Return the (x, y) coordinate for the center point of the cell that contains the specified text.  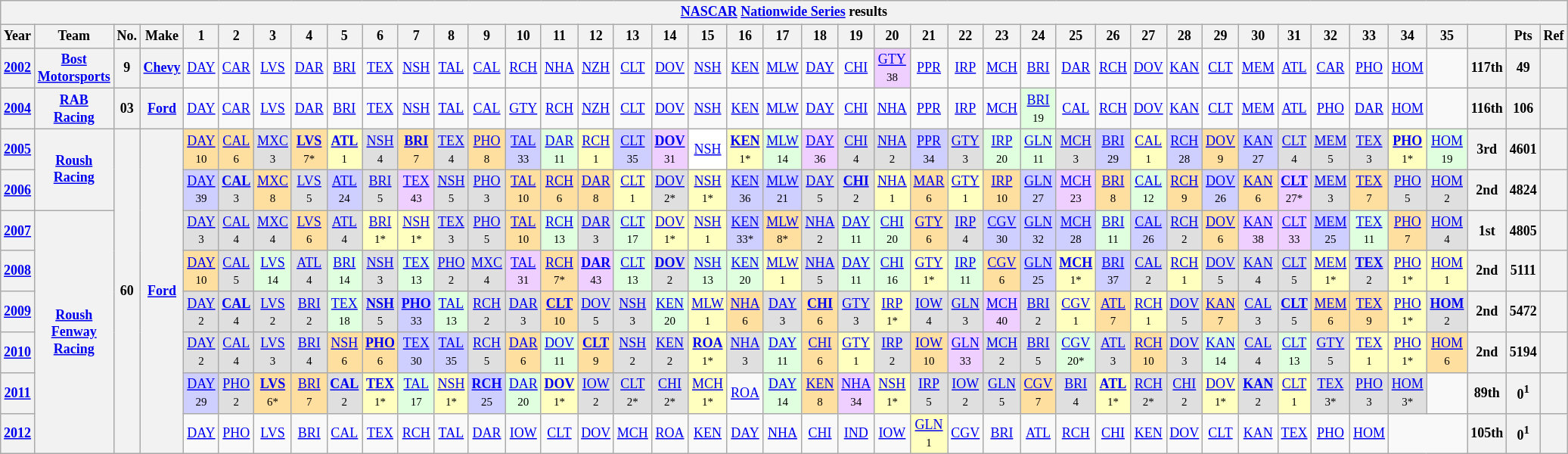
No. (127, 36)
DAY5 (820, 190)
CGV20* (1076, 353)
03 (127, 109)
IOW4 (929, 312)
5472 (1523, 312)
NHA34 (856, 393)
DAR11 (560, 149)
KAN7 (1221, 312)
CGV30 (1002, 231)
KEN1* (745, 149)
DAR20 (523, 393)
BRI11 (1113, 231)
MEM6 (1330, 312)
TAL33 (523, 149)
TAL17 (416, 393)
CLT4 (1294, 149)
HOM3* (1407, 393)
NASCAR Nationwide Series results (784, 12)
GLN11 (1038, 149)
27 (1148, 36)
2011 (18, 393)
60 (127, 291)
TEX2 (1369, 271)
ATL3 (1113, 353)
GLN32 (1038, 231)
35 (1447, 36)
TEX7 (1369, 190)
ATL24 (345, 190)
IRP10 (1002, 190)
DAR43 (596, 271)
MXC3 (273, 149)
DOV2 (670, 271)
GLN5 (1002, 393)
TEX1* (380, 393)
2005 (18, 149)
IRP11 (965, 271)
DOV31 (670, 149)
TEX9 (1369, 312)
117th (1487, 68)
Year (18, 36)
Pts (1523, 36)
MAR6 (929, 190)
GLN1 (929, 434)
49 (1523, 68)
ROA1* (708, 353)
21 (929, 36)
IRP4 (965, 231)
GLN25 (1038, 271)
MCH23 (1076, 190)
LVS2 (273, 312)
GTY1* (929, 271)
2010 (18, 353)
MLW14 (782, 149)
BRI19 (1038, 109)
33 (1369, 36)
DAY14 (782, 393)
GLN3 (965, 312)
HOM6 (1447, 353)
LVS7* (309, 149)
NHA6 (745, 312)
GTY38 (893, 68)
BRI14 (345, 271)
IND (856, 434)
LVS14 (273, 271)
Roush Racing (74, 169)
LVS5 (309, 190)
16 (745, 36)
IRP1* (893, 312)
PPR34 (929, 149)
12 (596, 36)
15 (708, 36)
PHO33 (416, 312)
HOM4 (1447, 231)
GLN27 (1038, 190)
RCH6 (560, 190)
NHA5 (820, 271)
MCH40 (1002, 312)
DAR6 (523, 353)
Bost Motorsports (74, 68)
TEX18 (345, 312)
2007 (18, 231)
TEX30 (416, 353)
KAN14 (1221, 353)
LVS6* (273, 393)
DAY29 (201, 393)
RCH10 (1148, 353)
25 (1076, 36)
DOV26 (1221, 190)
DAY39 (201, 190)
TEX13 (416, 271)
HOM1 (1447, 271)
4824 (1523, 190)
CLT17 (632, 231)
DOV6 (1221, 231)
CAL1 (1148, 149)
NHA3 (745, 353)
8 (451, 36)
KEN36 (745, 190)
4601 (1523, 149)
PHO7 (1407, 231)
CGV1 (1076, 312)
CLT33 (1294, 231)
Team (74, 36)
32 (1330, 36)
CLT2* (632, 393)
CLT9 (596, 353)
RCH2* (1148, 393)
DAR8 (596, 190)
TAL31 (523, 271)
ATL1* (1113, 393)
LVS6 (309, 231)
MEM5 (1330, 149)
10 (523, 36)
MEM1* (1330, 271)
MXC8 (273, 190)
PHO8 (487, 149)
IRP20 (1002, 149)
BRI37 (1113, 271)
TAL13 (451, 312)
CAL6 (236, 149)
MEM3 (1330, 190)
RCH5 (487, 353)
TAL35 (451, 353)
CGV7 (1038, 393)
30 (1258, 36)
6 (380, 36)
BRI29 (1113, 149)
CHI2* (670, 393)
5 (345, 36)
CHI4 (856, 149)
HOM19 (1447, 149)
GTY5 (1330, 353)
MLW21 (782, 190)
DOV9 (1221, 149)
NSH6 (345, 353)
28 (1185, 36)
KAN27 (1258, 149)
5194 (1523, 353)
RCH9 (1185, 190)
CHI16 (893, 271)
CLT35 (632, 149)
DOV3 (1185, 353)
3rd (1487, 149)
MEM25 (1330, 231)
TEX43 (416, 190)
116th (1487, 109)
PHO6 (380, 353)
17 (782, 36)
2004 (18, 109)
2 (236, 36)
NSH2 (632, 353)
14 (670, 36)
RCH13 (560, 231)
Roush Fenway Racing (74, 332)
19 (856, 36)
29 (1221, 36)
ATL1 (345, 149)
IOW10 (929, 353)
MCH28 (1076, 231)
IRP2 (893, 353)
2006 (18, 190)
RCH28 (1185, 149)
4805 (1523, 231)
CGV6 (1002, 271)
CAL12 (1148, 190)
23 (1002, 36)
KEN33* (745, 231)
CLT10 (560, 312)
26 (1113, 36)
NSH1 (708, 231)
CLT27* (1294, 190)
20 (893, 36)
NSH4 (380, 149)
KAN2 (1258, 393)
BRI1* (380, 231)
RCH25 (487, 393)
DOV2* (670, 190)
34 (1407, 36)
KAN38 (1258, 231)
CAL5 (236, 271)
2012 (18, 434)
4 (309, 36)
89th (1487, 393)
KAN4 (1258, 271)
NSH13 (708, 271)
24 (1038, 36)
CGV (965, 434)
TEX11 (1369, 231)
GTY (523, 109)
TEX4 (451, 149)
5111 (1523, 271)
KEN2 (670, 353)
TEX3* (1330, 393)
13 (632, 36)
CHI20 (893, 231)
BRI8 (1113, 190)
3 (273, 36)
GLN33 (965, 353)
DAY36 (820, 149)
TEX1 (1369, 353)
MLW8* (782, 231)
11 (560, 36)
MCH2 (1002, 353)
18 (820, 36)
1 (201, 36)
2009 (18, 312)
7 (416, 36)
KAN6 (1258, 190)
GTY6 (929, 231)
Chevy (162, 68)
ATL7 (1113, 312)
Make (162, 36)
KEN8 (820, 393)
MCH3 (1076, 149)
22 (965, 36)
1st (1487, 231)
105th (1487, 434)
NHA1 (893, 190)
DOV11 (560, 353)
CAL26 (1148, 231)
31 (1294, 36)
2008 (18, 271)
IRP5 (929, 393)
106 (1523, 109)
RAB Racing (74, 109)
RCH7* (560, 271)
2002 (18, 68)
Ref (1554, 36)
LVS3 (273, 353)
